Capture the cell that displays the provided text and extract its (x, y) central coordinate. 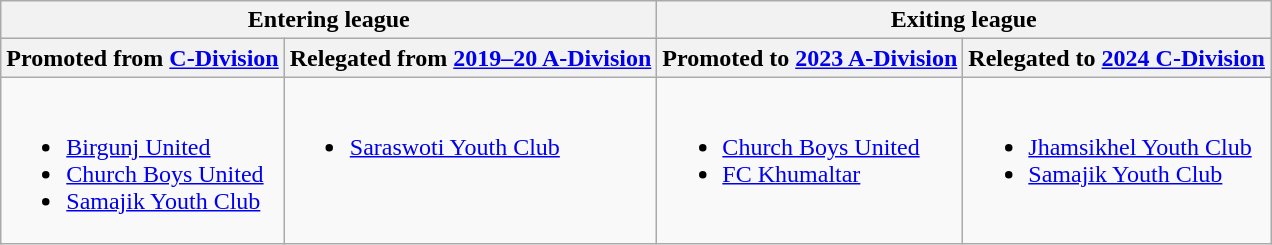
Birgunj UnitedChurch Boys UnitedSamajik Youth Club (143, 160)
Saraswoti Youth Club (470, 160)
Church Boys UnitedFC Khumaltar (810, 160)
Exiting league (964, 20)
Relegated from 2019–20 A-Division (470, 58)
Jhamsikhel Youth ClubSamajik Youth Club (1117, 160)
Promoted to 2023 A-Division (810, 58)
Entering league (329, 20)
Relegated to 2024 C-Division (1117, 58)
Promoted from C-Division (143, 58)
